Provide the [x, y] coordinate of the cell's center where the given text is located.  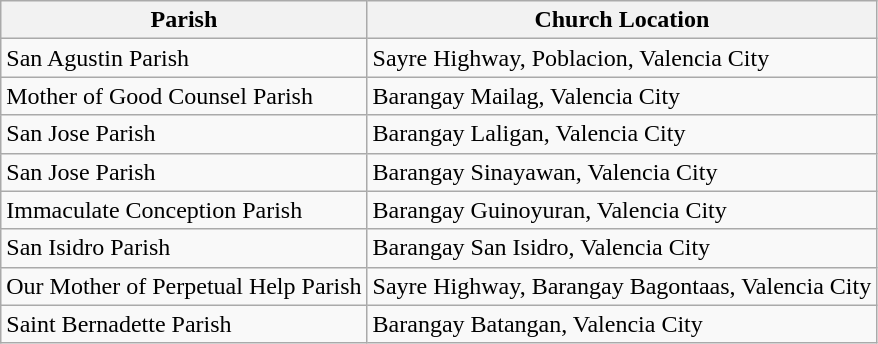
Barangay Sinayawan, Valencia City [622, 172]
Immaculate Conception Parish [184, 210]
San Isidro Parish [184, 248]
Mother of Good Counsel Parish [184, 96]
Sayre Highway, Barangay Bagontaas, Valencia City [622, 286]
Saint Bernadette Parish [184, 324]
Church Location [622, 20]
Sayre Highway, Poblacion, Valencia City [622, 58]
Our Mother of Perpetual Help Parish [184, 286]
Barangay San Isidro, Valencia City [622, 248]
Barangay Batangan, Valencia City [622, 324]
Parish [184, 20]
Barangay Guinoyuran, Valencia City [622, 210]
San Agustin Parish [184, 58]
Barangay Mailag, Valencia City [622, 96]
Barangay Laligan, Valencia City [622, 134]
